Return [X, Y] of the center of cell containing provided text 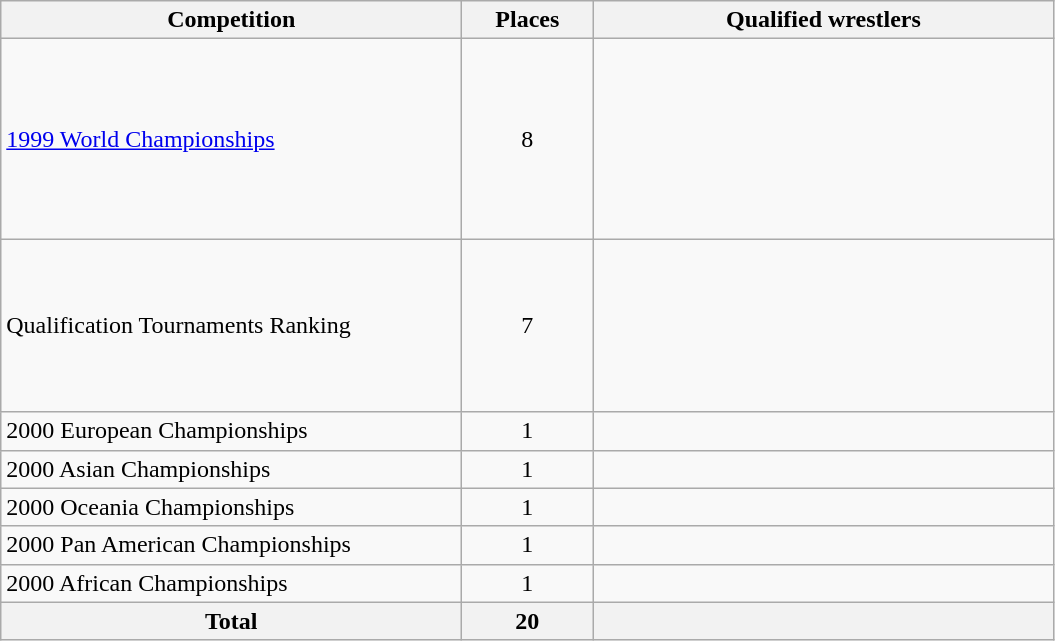
Places [528, 20]
20 [528, 621]
8 [528, 139]
2000 Pan American Championships [232, 545]
2000 Asian Championships [232, 469]
2000 Oceania Championships [232, 507]
7 [528, 326]
Competition [232, 20]
2000 African Championships [232, 583]
Qualification Tournaments Ranking [232, 326]
2000 European Championships [232, 431]
Total [232, 621]
Qualified wrestlers [824, 20]
1999 World Championships [232, 139]
